Find where the given text appears and provide that cell's center as (X, Y) coordinate. 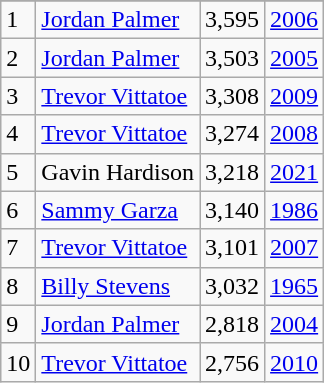
3,218 (232, 172)
3,140 (232, 210)
7 (18, 248)
2007 (294, 248)
2010 (294, 362)
10 (18, 362)
2006 (294, 20)
4 (18, 134)
Billy Stevens (118, 286)
2004 (294, 324)
2008 (294, 134)
3,595 (232, 20)
9 (18, 324)
8 (18, 286)
1986 (294, 210)
2,818 (232, 324)
2009 (294, 96)
3,032 (232, 286)
Sammy Garza (118, 210)
3,503 (232, 58)
3,308 (232, 96)
3,274 (232, 134)
2005 (294, 58)
1 (18, 20)
Gavin Hardison (118, 172)
2021 (294, 172)
3 (18, 96)
6 (18, 210)
3,101 (232, 248)
5 (18, 172)
1965 (294, 286)
2,756 (232, 362)
2 (18, 58)
